Identify which cell holds the provided text, then report its [X, Y] central coordinate. 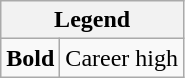
Legend [92, 20]
Career high [122, 58]
Bold [30, 58]
